Determine the (x, y) coordinate at the center of the cell enclosing the given text.  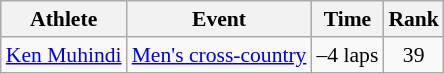
Men's cross-country (220, 55)
–4 laps (347, 55)
Athlete (64, 19)
Ken Muhindi (64, 55)
Time (347, 19)
Event (220, 19)
Rank (414, 19)
39 (414, 55)
